Determine the (X, Y) coordinate at the center of the cell enclosing the given text.  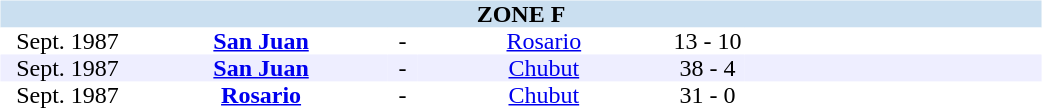
13 - 10 (707, 42)
31 - 0 (707, 96)
38 - 4 (707, 68)
ZONE F (520, 14)
